Identify which cell holds the provided text, then report its (X, Y) central coordinate. 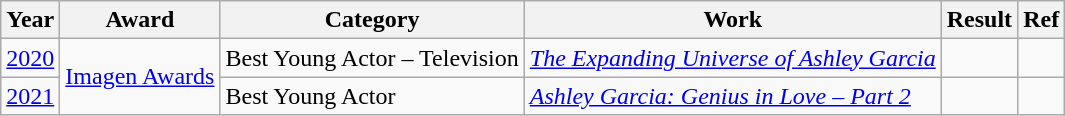
The Expanding Universe of Ashley Garcia (732, 58)
Category (372, 20)
Best Young Actor (372, 96)
Result (979, 20)
Award (140, 20)
Work (732, 20)
2021 (30, 96)
Ref (1042, 20)
Best Young Actor – Television (372, 58)
Year (30, 20)
2020 (30, 58)
Ashley Garcia: Genius in Love – Part 2 (732, 96)
Imagen Awards (140, 77)
